Identify which cell holds the provided text, then report its (X, Y) central coordinate. 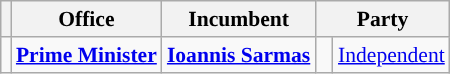
Incumbent (238, 19)
Ioannis Sarmas (238, 55)
Office (86, 19)
Party (382, 19)
Independent (392, 55)
Prime Minister (86, 55)
